Return the [X, Y] coordinate for the center point of the cell that contains the specified text.  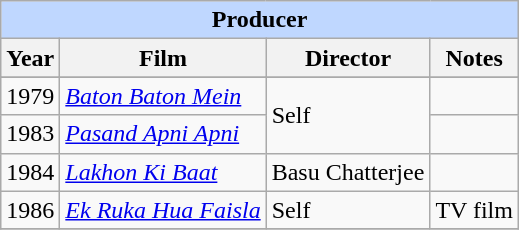
TV film [474, 210]
Lakhon Ki Baat [163, 172]
Year [30, 58]
1979 [30, 96]
Baton Baton Mein [163, 96]
1984 [30, 172]
Producer [260, 20]
Notes [474, 58]
Basu Chatterjee [348, 172]
1986 [30, 210]
Director [348, 58]
Film [163, 58]
Ek Ruka Hua Faisla [163, 210]
1983 [30, 134]
Pasand Apni Apni [163, 134]
